Find where the given text appears and provide that cell's center as [x, y] coordinate. 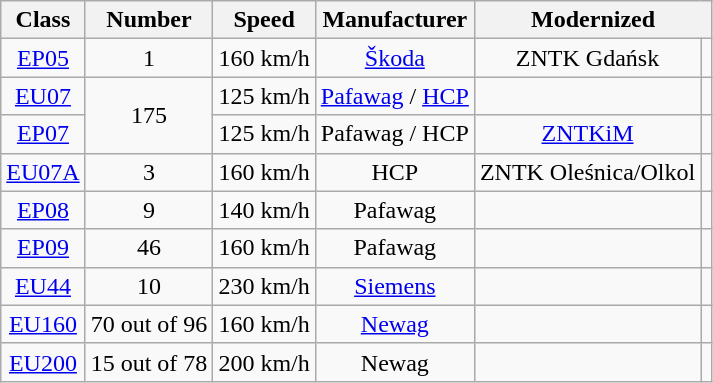
EP07 [43, 134]
Siemens [394, 286]
175 [149, 115]
230 km/h [264, 286]
1 [149, 58]
EP09 [43, 248]
HCP [394, 172]
Speed [264, 20]
EU200 [43, 362]
10 [149, 286]
EU44 [43, 286]
Class [43, 20]
ZNTKiM [587, 134]
EU07 [43, 96]
9 [149, 210]
3 [149, 172]
140 km/h [264, 210]
Škoda [394, 58]
Manufacturer [394, 20]
EP08 [43, 210]
70 out of 96 [149, 324]
Modernized [592, 20]
ZNTK Gdańsk [587, 58]
EP05 [43, 58]
46 [149, 248]
EU07A [43, 172]
ZNTK Oleśnica/Olkol [587, 172]
Number [149, 20]
15 out of 78 [149, 362]
EU160 [43, 324]
200 km/h [264, 362]
